Extract the [x, y] coordinate from the center of the cell holding the provided text.  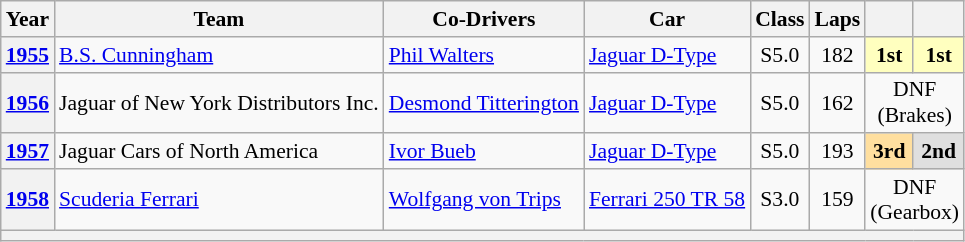
Year [28, 19]
DNF(Gearbox) [914, 200]
Phil Walters [484, 55]
Co-Drivers [484, 19]
1958 [28, 200]
Jaguar Cars of North America [219, 152]
Class [780, 19]
159 [838, 200]
1957 [28, 152]
162 [838, 102]
Jaguar of New York Distributors Inc. [219, 102]
182 [838, 55]
Car [667, 19]
B.S. Cunningham [219, 55]
DNF(Brakes) [914, 102]
S3.0 [780, 200]
Desmond Titterington [484, 102]
1955 [28, 55]
Ferrari 250 TR 58 [667, 200]
Laps [838, 19]
3rd [889, 152]
Team [219, 19]
Ivor Bueb [484, 152]
Scuderia Ferrari [219, 200]
1956 [28, 102]
193 [838, 152]
2nd [938, 152]
Wolfgang von Trips [484, 200]
